Provide the (x, y) coordinate of the cell's center where the given text is located.  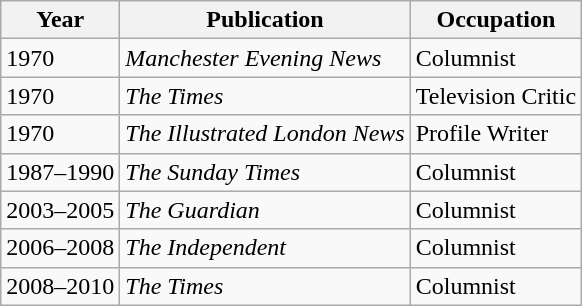
1987–1990 (60, 172)
The Sunday Times (265, 172)
Television Critic (496, 96)
Occupation (496, 20)
2006–2008 (60, 248)
The Independent (265, 248)
2003–2005 (60, 210)
Profile Writer (496, 134)
Year (60, 20)
The Guardian (265, 210)
2008–2010 (60, 286)
The Illustrated London News (265, 134)
Publication (265, 20)
Manchester Evening News (265, 58)
